Scan for the cell matching the given text and deliver its [X, Y] coordinate at center. 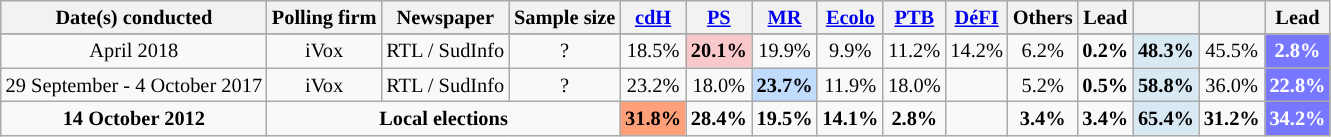
22.8% [1298, 85]
65.4% [1166, 118]
Polling firm [324, 17]
9.9% [850, 51]
31.8% [653, 118]
Local elections [444, 118]
Others [1043, 17]
19.9% [785, 51]
11.9% [850, 85]
34.2% [1298, 118]
6.2% [1043, 51]
April 2018 [134, 51]
14.2% [976, 51]
Date(s) conducted [134, 17]
11.2% [914, 51]
29 September - 4 October 2017 [134, 85]
cdH [653, 17]
5.2% [1043, 85]
45.5% [1232, 51]
18.5% [653, 51]
36.0% [1232, 85]
28.4% [719, 118]
23.2% [653, 85]
20.1% [719, 51]
Newspaper [445, 17]
19.5% [785, 118]
14 October 2012 [134, 118]
23.7% [785, 85]
58.8% [1166, 85]
14.1% [850, 118]
48.3% [1166, 51]
MR [785, 17]
0.5% [1106, 85]
PTB [914, 17]
DéFI [976, 17]
Sample size [564, 17]
31.2% [1232, 118]
Ecolo [850, 17]
PS [719, 17]
0.2% [1106, 51]
